Identify which cell holds the provided text, then report its (x, y) central coordinate. 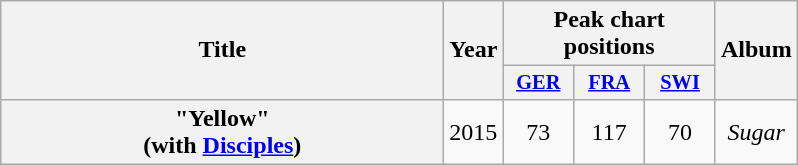
Album (756, 50)
117 (610, 132)
GER (538, 83)
FRA (610, 83)
"Yellow"(with Disciples) (222, 132)
Sugar (756, 132)
73 (538, 132)
Title (222, 50)
SWI (680, 83)
2015 (474, 132)
70 (680, 132)
Year (474, 50)
Peak chartpositions (610, 34)
